Output the [x, y] coordinate of the center of the cell containing the given text.  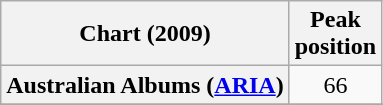
Peakposition [335, 34]
Chart (2009) [145, 34]
Australian Albums (ARIA) [145, 85]
66 [335, 85]
